Capture the cell that displays the provided text and extract its (X, Y) central coordinate. 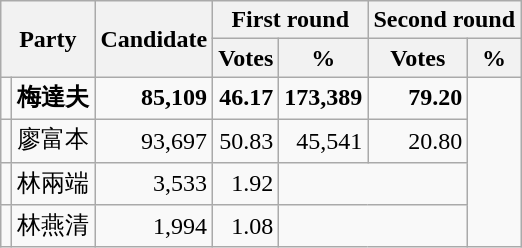
Candidate (154, 39)
1,994 (154, 226)
林燕清 (54, 226)
3,533 (154, 184)
1.08 (246, 226)
廖富本 (54, 140)
林兩端 (54, 184)
20.80 (418, 140)
45,541 (324, 140)
梅達夫 (54, 98)
Party (48, 39)
173,389 (324, 98)
85,109 (154, 98)
First round (290, 20)
46.17 (246, 98)
Second round (444, 20)
50.83 (246, 140)
79.20 (418, 98)
93,697 (154, 140)
1.92 (246, 184)
